From the cell containing the given text, extract its center point as (x, y) coordinate. 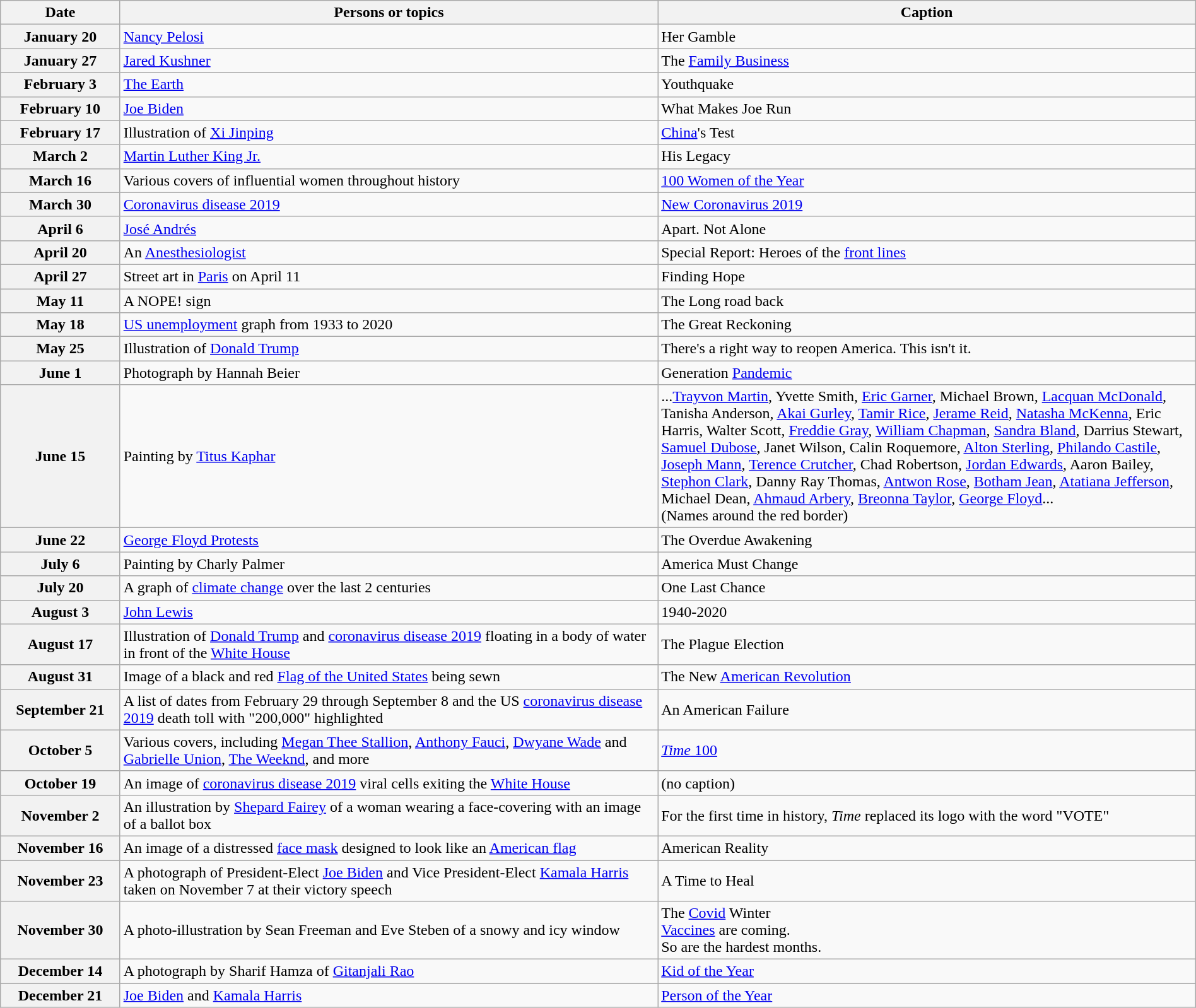
A photograph by Sharif Hamza of Gitanjali Rao (389, 971)
January 20 (61, 37)
A photograph of President-Elect Joe Biden and Vice President-Elect Kamala Harris taken on November 7 at their victory speech (389, 881)
US unemployment graph from 1933 to 2020 (389, 325)
Joe Biden and Kamala Harris (389, 995)
Painting by Charly Palmer (389, 564)
Martin Luther King Jr. (389, 156)
An American Failure (927, 709)
The Great Reckoning (927, 325)
June 22 (61, 540)
May 11 (61, 301)
March 16 (61, 180)
October 19 (61, 783)
Photograph by Hannah Beier (389, 373)
America Must Change (927, 564)
There's a right way to reopen America. This isn't it. (927, 349)
May 25 (61, 349)
Joe Biden (389, 108)
Various covers, including Megan Thee Stallion, Anthony Fauci, Dwyane Wade and Gabrielle Union, The Weeknd, and more (389, 751)
George Floyd Protests (389, 540)
Image of a black and red Flag of the United States being sewn (389, 677)
June 15 (61, 457)
Apart. Not Alone (927, 228)
November 2 (61, 815)
1940-2020 (927, 612)
May 18 (61, 325)
Persons or topics (389, 13)
August 31 (61, 677)
Special Report: Heroes of the front lines (927, 252)
July 20 (61, 588)
Youthquake (927, 85)
Generation Pandemic (927, 373)
José Andrés (389, 228)
A graph of climate change over the last 2 centuries (389, 588)
Time 100 (927, 751)
American Reality (927, 848)
June 1 (61, 373)
One Last Chance (927, 588)
August 17 (61, 645)
Caption (927, 13)
John Lewis (389, 612)
The New American Revolution (927, 677)
New Coronavirus 2019 (927, 204)
November 30 (61, 930)
An Anesthesiologist (389, 252)
Various covers of influential women throughout history (389, 180)
December 21 (61, 995)
March 2 (61, 156)
February 10 (61, 108)
April 20 (61, 252)
100 Women of the Year (927, 180)
March 30 (61, 204)
The Covid WinterVaccines are coming. So are the hardest months. (927, 930)
The Plague Election (927, 645)
April 6 (61, 228)
Date (61, 13)
A NOPE! sign (389, 301)
A Time to Heal (927, 881)
(no caption) (927, 783)
What Makes Joe Run (927, 108)
Kid of the Year (927, 971)
The Long road back (927, 301)
China's Test (927, 132)
A list of dates from February 29 through September 8 and the US coronavirus disease 2019 death toll with "200,000" highlighted (389, 709)
The Family Business (927, 61)
October 5 (61, 751)
November 16 (61, 848)
An image of coronavirus disease 2019 viral cells exiting the White House (389, 783)
For the first time in history, Time replaced its logo with the word "VOTE" (927, 815)
Person of the Year (927, 995)
Painting by Titus Kaphar (389, 457)
An image of a distressed face mask designed to look like an American flag (389, 848)
July 6 (61, 564)
Nancy Pelosi (389, 37)
Finding Hope (927, 276)
December 14 (61, 971)
Street art in Paris on April 11 (389, 276)
Coronavirus disease 2019 (389, 204)
August 3 (61, 612)
February 17 (61, 132)
February 3 (61, 85)
The Earth (389, 85)
Illustration of Donald Trump and coronavirus disease 2019 floating in a body of water in front of the White House (389, 645)
Illustration of Donald Trump (389, 349)
The Overdue Awakening (927, 540)
Jared Kushner (389, 61)
April 27 (61, 276)
Her Gamble (927, 37)
Illustration of Xi Jinping (389, 132)
January 27 (61, 61)
A photo-illustration by Sean Freeman and Eve Steben of a snowy and icy window (389, 930)
September 21 (61, 709)
His Legacy (927, 156)
An illustration by Shepard Fairey of a woman wearing a face-covering with an image of a ballot box (389, 815)
November 23 (61, 881)
